Return the (X, Y) coordinate for the center point of the cell that contains the specified text.  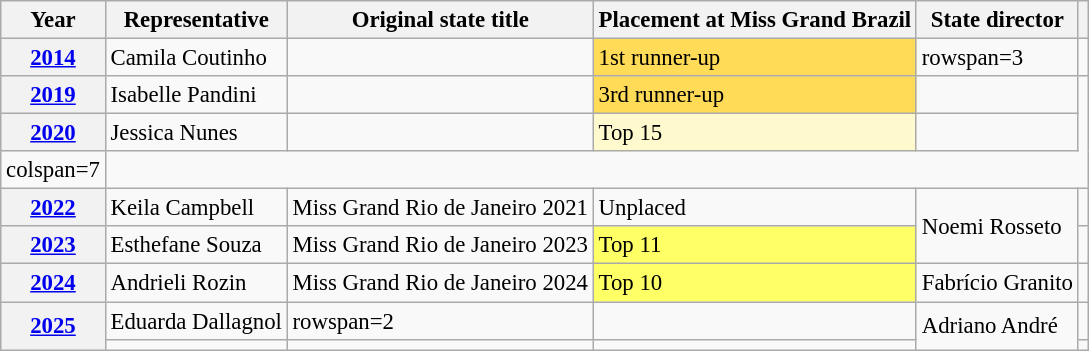
Andrieli Rozin (196, 283)
rowspan=2 (440, 321)
2014 (53, 58)
Keila Campbell (196, 208)
Camila Coutinho (196, 58)
2019 (53, 95)
Miss Grand Rio de Janeiro 2021 (440, 208)
State director (997, 20)
Jessica Nunes (196, 133)
Top 10 (754, 283)
Noemi Rosseto (997, 226)
Isabelle Pandini (196, 95)
1st runner-up (754, 58)
colspan=7 (53, 170)
Fabrício Granito (997, 283)
Top 11 (754, 245)
2020 (53, 133)
Miss Grand Rio de Janeiro 2024 (440, 283)
Year (53, 20)
Placement at Miss Grand Brazil (754, 20)
3rd runner-up (754, 95)
2022 (53, 208)
Esthefane Souza (196, 245)
Adriano André (997, 326)
2025 (53, 326)
Unplaced (754, 208)
Original state title (440, 20)
rowspan=3 (997, 58)
2023 (53, 245)
Top 15 (754, 133)
Eduarda Dallagnol (196, 321)
2024 (53, 283)
Miss Grand Rio de Janeiro 2023 (440, 245)
Representative (196, 20)
